Locate the cell with the specified text and output its [X, Y] center coordinate. 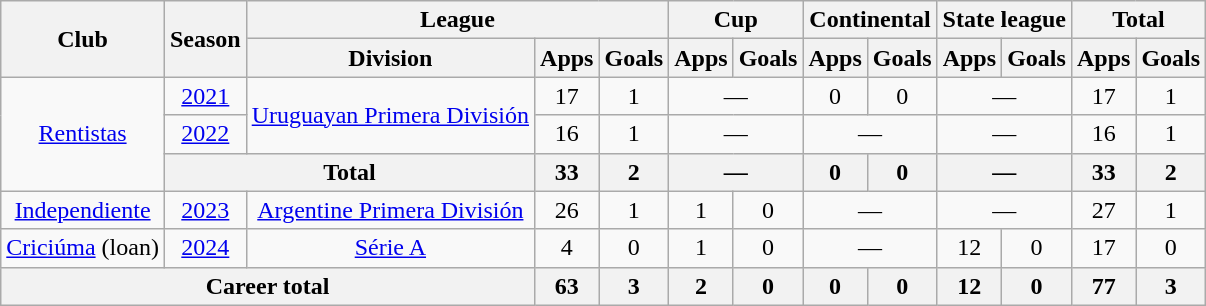
Club [83, 39]
Criciúma (loan) [83, 248]
Division [390, 58]
2022 [205, 134]
26 [567, 210]
League [458, 20]
2021 [205, 96]
Uruguayan Primera División [390, 115]
4 [567, 248]
77 [1103, 286]
Independiente [83, 210]
Continental [870, 20]
Argentine Primera División [390, 210]
2023 [205, 210]
Rentistas [83, 134]
27 [1103, 210]
63 [567, 286]
Career total [268, 286]
Cup [736, 20]
State league [1004, 20]
2024 [205, 248]
Season [205, 39]
Série A [390, 248]
